Search for the cell housing the specified text and yield its [x, y] center coordinate. 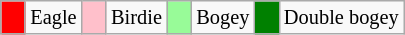
Bogey [222, 17]
Eagle [53, 17]
Birdie [136, 17]
Double bogey [342, 17]
